Output the [x, y] coordinate of the center of the cell containing the given text.  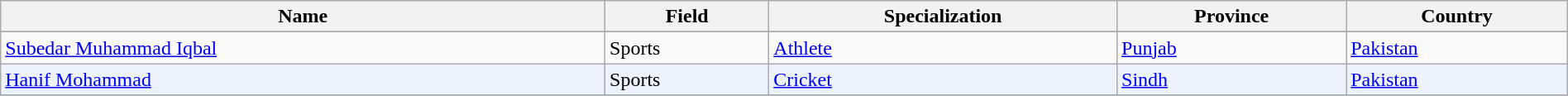
Specialization [943, 17]
Hanif Mohammad [303, 79]
Field [687, 17]
Country [1457, 17]
Subedar Muhammad Iqbal [303, 48]
Province [1232, 17]
Sindh [1232, 79]
Athlete [943, 48]
Punjab [1232, 48]
Name [303, 17]
Cricket [943, 79]
